Capture the cell that displays the provided text and extract its [X, Y] central coordinate. 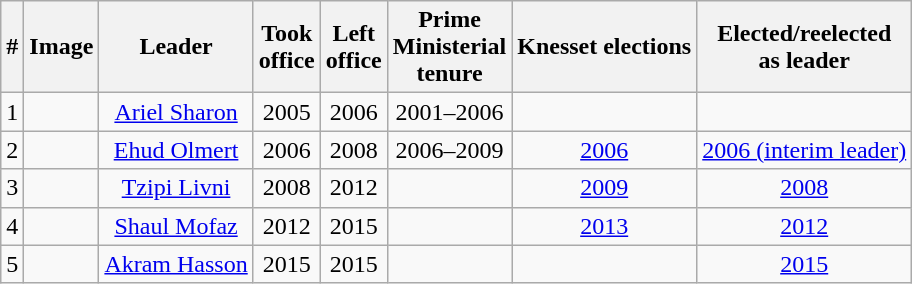
Tzipi Livni [176, 188]
Leader [176, 47]
2006–2009 [449, 150]
PrimeMinisterialtenure [449, 47]
2 [12, 150]
2005 [286, 112]
Image [62, 47]
4 [12, 226]
2013 [604, 226]
1 [12, 112]
5 [12, 264]
2009 [604, 188]
Ariel Sharon [176, 112]
Akram Hasson [176, 264]
Shaul Mofaz [176, 226]
# [12, 47]
Knesset elections [604, 47]
Leftoffice [354, 47]
Tookoffice [286, 47]
3 [12, 188]
Elected/reelectedas leader [804, 47]
Ehud Olmert [176, 150]
2001–2006 [449, 112]
2006 (interim leader) [804, 150]
